Capture the cell that displays the provided text and extract its [x, y] central coordinate. 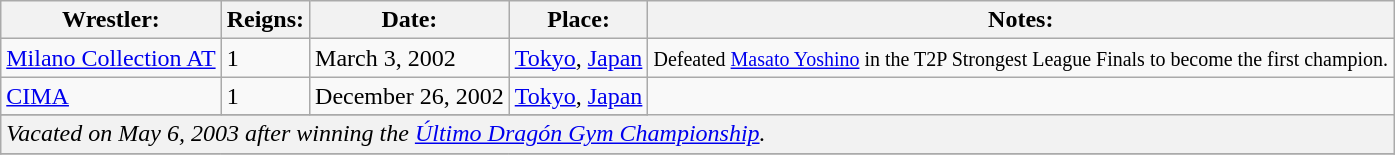
Notes: [1021, 20]
Milano Collection AT [111, 58]
Wrestler: [111, 20]
Date: [410, 20]
March 3, 2002 [410, 58]
CIMA [111, 96]
Reigns: [265, 20]
December 26, 2002 [410, 96]
Vacated on May 6, 2003 after winning the Último Dragón Gym Championship. [698, 134]
Defeated Masato Yoshino in the T2P Strongest League Finals to become the first champion. [1021, 58]
Place: [578, 20]
